Search for the cell housing the specified text and yield its (x, y) center coordinate. 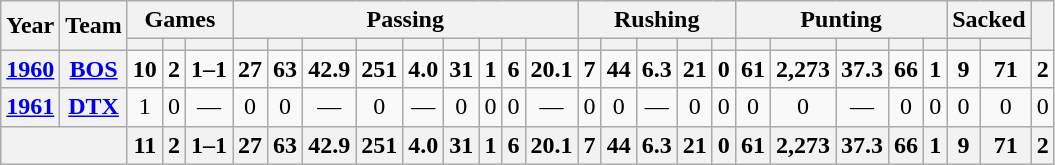
Team (94, 26)
1960 (30, 69)
Rushing (656, 20)
DTX (94, 107)
Sacked (989, 20)
Punting (840, 20)
10 (144, 69)
Passing (406, 20)
Year (30, 26)
1961 (30, 107)
11 (144, 145)
Games (180, 20)
BOS (94, 69)
